Extract the (x, y) coordinate from the center of the cell holding the provided text.  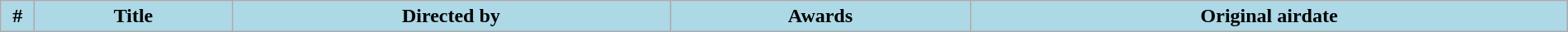
# (18, 16)
Directed by (452, 16)
Original airdate (1269, 16)
Awards (820, 16)
Title (134, 16)
